For the text-containing cell, return its midpoint in [x, y] coordinate format. 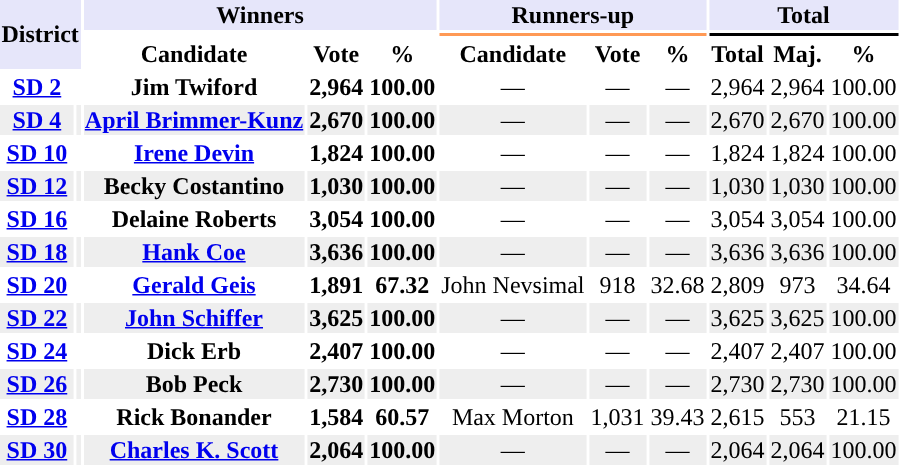
973 [798, 285]
John Nevsimal [513, 285]
SD 16 [37, 219]
Becky Costantino [194, 186]
SD 26 [37, 384]
SD 4 [37, 120]
John Schiffer [194, 318]
SD 10 [37, 153]
SD 20 [37, 285]
SD 24 [37, 351]
32.68 [678, 285]
Jim Twiford [194, 87]
Bob Peck [194, 384]
April Brimmer-Kunz [194, 120]
SD 2 [37, 87]
Hank Coe [194, 252]
1,584 [336, 417]
Runners-up [573, 15]
SD 22 [37, 318]
Winners [260, 15]
District [40, 34]
Rick Bonander [194, 417]
34.64 [864, 285]
21.15 [864, 417]
SD 12 [37, 186]
553 [798, 417]
Delaine Roberts [194, 219]
2,809 [738, 285]
Max Morton [513, 417]
Maj. [798, 54]
Irene Devin [194, 153]
Charles K. Scott [194, 450]
SD 30 [37, 450]
1,031 [618, 417]
Gerald Geis [194, 285]
918 [618, 285]
2,615 [738, 417]
Dick Erb [194, 351]
67.32 [402, 285]
60.57 [402, 417]
SD 28 [37, 417]
SD 18 [37, 252]
1,891 [336, 285]
39.43 [678, 417]
